Return the (X, Y) coordinate for the center point of the cell that contains the specified text.  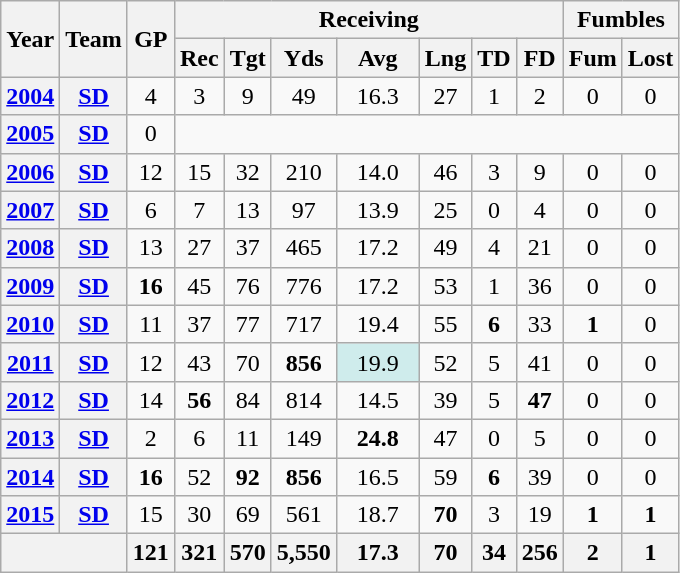
46 (445, 172)
Yds (304, 58)
814 (304, 400)
16.3 (378, 96)
561 (304, 515)
2007 (30, 210)
GP (150, 39)
Fumbles (620, 20)
34 (494, 553)
41 (540, 362)
24.8 (378, 438)
Tgt (248, 58)
2008 (30, 248)
2015 (30, 515)
92 (248, 477)
2009 (30, 286)
7 (199, 210)
18.7 (378, 515)
149 (304, 438)
Receiving (368, 20)
2005 (30, 134)
69 (248, 515)
Rec (199, 58)
Fum (592, 58)
Avg (378, 58)
13.9 (378, 210)
19.4 (378, 324)
43 (199, 362)
19 (540, 515)
97 (304, 210)
Team (94, 39)
55 (445, 324)
59 (445, 477)
2013 (30, 438)
76 (248, 286)
Lng (445, 58)
21 (540, 248)
776 (304, 286)
14 (150, 400)
Year (30, 39)
465 (304, 248)
2004 (30, 96)
36 (540, 286)
14.5 (378, 400)
14.0 (378, 172)
210 (304, 172)
77 (248, 324)
5,550 (304, 553)
717 (304, 324)
FD (540, 58)
56 (199, 400)
2011 (30, 362)
121 (150, 553)
2006 (30, 172)
2014 (30, 477)
17.3 (378, 553)
30 (199, 515)
33 (540, 324)
321 (199, 553)
25 (445, 210)
19.9 (378, 362)
32 (248, 172)
16.5 (378, 477)
84 (248, 400)
53 (445, 286)
2012 (30, 400)
TD (494, 58)
2010 (30, 324)
256 (540, 553)
570 (248, 553)
Lost (650, 58)
45 (199, 286)
